Pinpoint the cell where the given text exists, returning its [X, Y] midpoint coordinate. 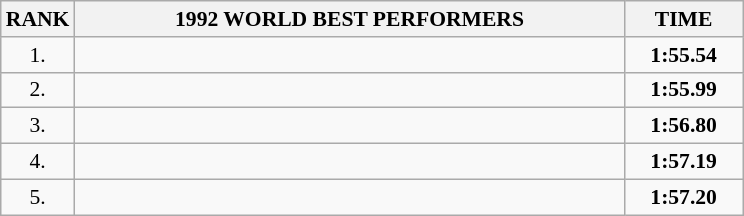
1:57.20 [684, 197]
1992 WORLD BEST PERFORMERS [349, 19]
1:57.19 [684, 162]
TIME [684, 19]
1:55.54 [684, 55]
1:55.99 [684, 90]
4. [38, 162]
1:56.80 [684, 126]
1. [38, 55]
5. [38, 197]
2. [38, 90]
RANK [38, 19]
3. [38, 126]
